Pinpoint the cell where the given text exists, returning its [X, Y] midpoint coordinate. 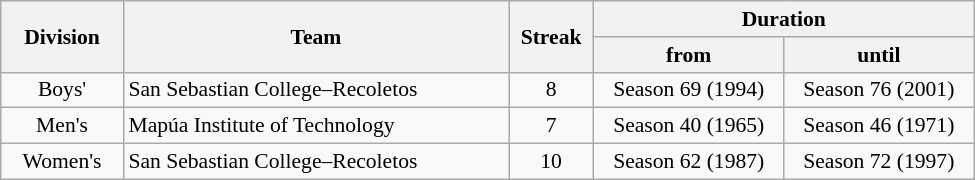
10 [550, 162]
Season 76 (2001) [879, 90]
Boys' [62, 90]
Season 46 (1971) [879, 126]
Team [316, 36]
8 [550, 90]
Season 69 (1994) [689, 90]
from [689, 55]
Women's [62, 162]
Season 40 (1965) [689, 126]
until [879, 55]
Men's [62, 126]
Season 62 (1987) [689, 162]
Season 72 (1997) [879, 162]
Division [62, 36]
Mapúa Institute of Technology [316, 126]
Streak [550, 36]
7 [550, 126]
Duration [784, 19]
